From the cell containing the given text, extract its center point as (x, y) coordinate. 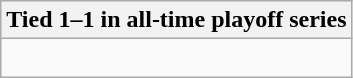
Tied 1–1 in all-time playoff series (176, 20)
